Identify which cell holds the provided text, then report its (X, Y) central coordinate. 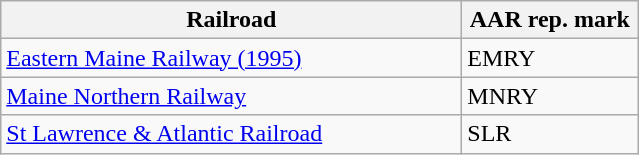
Maine Northern Railway (232, 96)
EMRY (550, 58)
AAR rep. mark (550, 20)
Eastern Maine Railway (1995) (232, 58)
St Lawrence & Atlantic Railroad (232, 134)
MNRY (550, 96)
SLR (550, 134)
Railroad (232, 20)
